For the text-containing cell, return its midpoint in (X, Y) coordinate format. 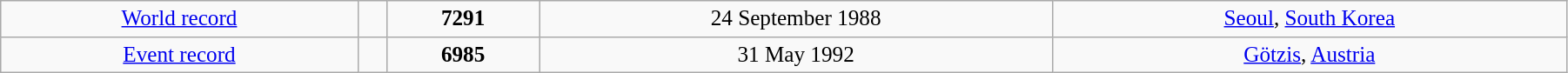
31 May 1992 (795, 55)
24 September 1988 (795, 19)
6985 (463, 55)
Event record (179, 55)
World record (179, 19)
Götzis, Austria (1309, 55)
Seoul, South Korea (1309, 19)
7291 (463, 19)
